Pinpoint the cell where the given text exists, returning its [X, Y] midpoint coordinate. 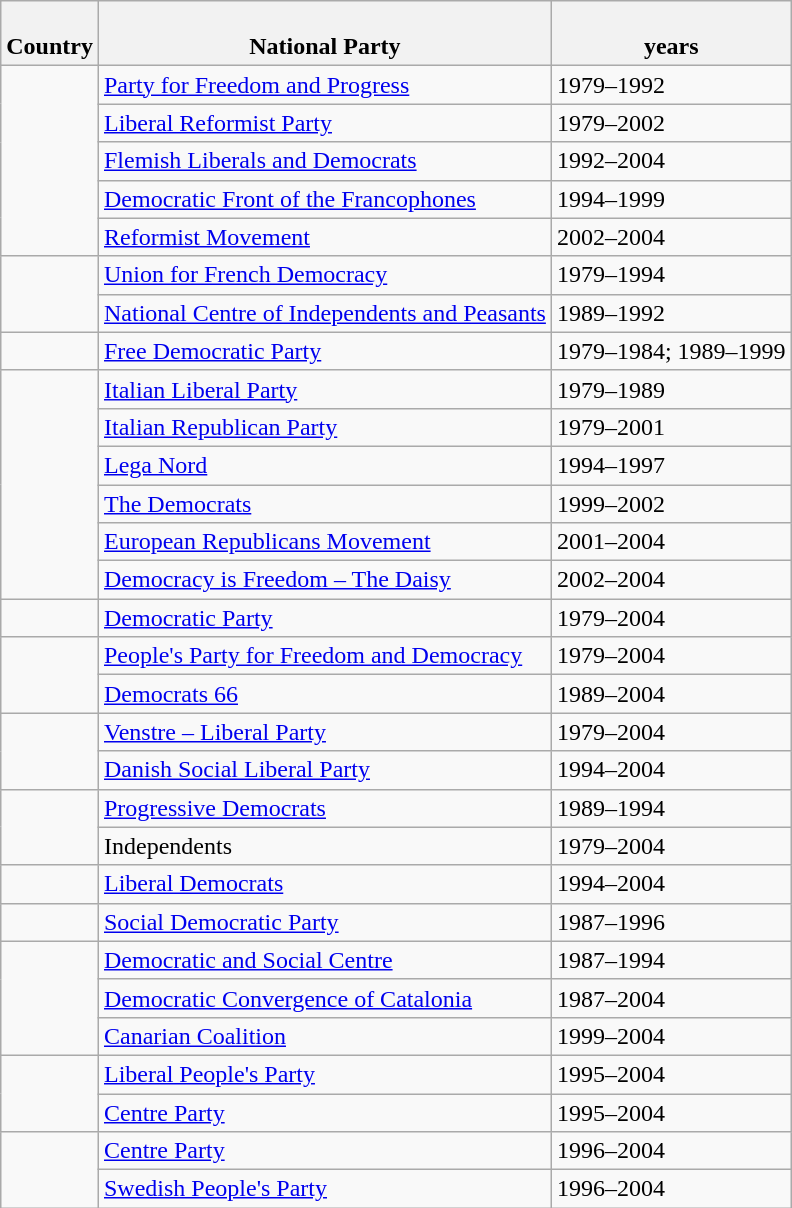
The Democrats [324, 503]
1989–2004 [671, 694]
Union for French Democracy [324, 275]
1979–1989 [671, 389]
Liberal Reformist Party [324, 123]
Free Democratic Party [324, 351]
1987–1996 [671, 922]
Flemish Liberals and Democrats [324, 161]
Progressive Democrats [324, 808]
years [671, 34]
1994–1999 [671, 199]
1989–1994 [671, 808]
Democrats 66 [324, 694]
1979–2001 [671, 427]
1989–1992 [671, 313]
1979–1994 [671, 275]
Independents [324, 846]
2001–2004 [671, 542]
1979–1992 [671, 85]
Italian Liberal Party [324, 389]
Democratic Front of the Francophones [324, 199]
1992–2004 [671, 161]
Party for Freedom and Progress [324, 85]
Reformist Movement [324, 237]
Country [50, 34]
Democratic Party [324, 618]
People's Party for Freedom and Democracy [324, 656]
1987–1994 [671, 960]
Social Democratic Party [324, 922]
Danish Social Liberal Party [324, 770]
Liberal Democrats [324, 884]
National Centre of Independents and Peasants [324, 313]
1999–2002 [671, 503]
Democracy is Freedom – The Daisy [324, 580]
1979–2002 [671, 123]
Swedish People's Party [324, 1189]
Liberal People's Party [324, 1074]
European Republicans Movement [324, 542]
1979–1984; 1989–1999 [671, 351]
1994–1997 [671, 465]
Democratic and Social Centre [324, 960]
National Party [324, 34]
Italian Republican Party [324, 427]
1999–2004 [671, 1036]
1987–2004 [671, 998]
Lega Nord [324, 465]
Canarian Coalition [324, 1036]
Venstre – Liberal Party [324, 732]
Democratic Convergence of Catalonia [324, 998]
